Find where the given text appears and provide that cell's center as [X, Y] coordinate. 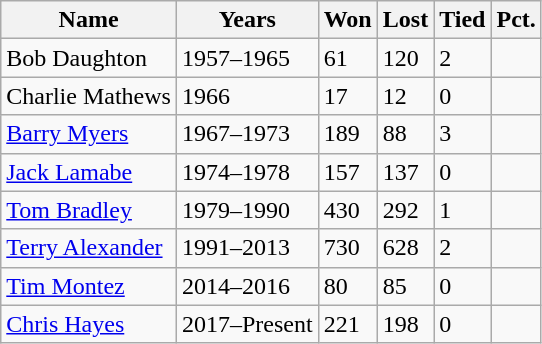
137 [405, 172]
61 [348, 58]
2014–2016 [247, 286]
Chris Hayes [89, 324]
157 [348, 172]
88 [405, 134]
Tom Bradley [89, 210]
1 [462, 210]
85 [405, 286]
12 [405, 96]
1991–2013 [247, 248]
221 [348, 324]
730 [348, 248]
Tim Montez [89, 286]
120 [405, 58]
17 [348, 96]
292 [405, 210]
Won [348, 20]
430 [348, 210]
1979–1990 [247, 210]
3 [462, 134]
Bob Daughton [89, 58]
628 [405, 248]
2017–Present [247, 324]
Barry Myers [89, 134]
Lost [405, 20]
1967–1973 [247, 134]
80 [348, 286]
Jack Lamabe [89, 172]
Pct. [516, 20]
1957–1965 [247, 58]
Charlie Mathews [89, 96]
Terry Alexander [89, 248]
Years [247, 20]
Name [89, 20]
198 [405, 324]
Tied [462, 20]
1974–1978 [247, 172]
1966 [247, 96]
189 [348, 134]
